Find where the given text appears and provide that cell's center as [X, Y] coordinate. 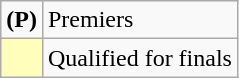
(P) [22, 20]
Qualified for finals [140, 58]
Premiers [140, 20]
